Search for the cell housing the specified text and yield its [X, Y] center coordinate. 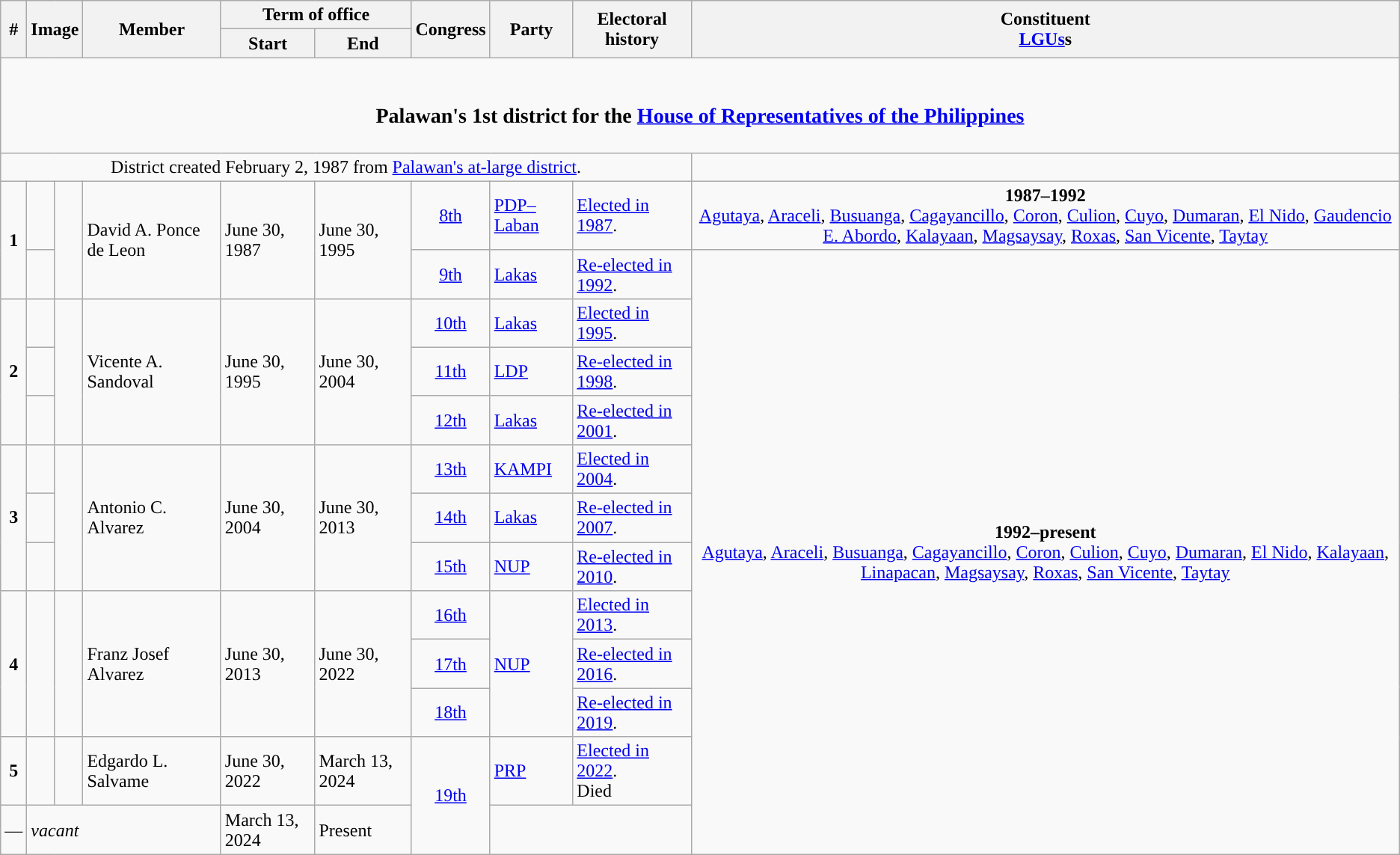
Re-elected in 2019. [632, 712]
— [13, 830]
Re-elected in 1998. [632, 371]
2 [13, 371]
PDP–Laban [531, 215]
Present [363, 830]
Term of office [316, 15]
18th [450, 712]
Elected in 2004. [632, 468]
Edgardo L. Salvame [152, 771]
Re-elected in 2016. [632, 664]
19th [450, 796]
Elected in 1987. [632, 215]
Start [268, 43]
8th [450, 215]
Member [152, 29]
13th [450, 468]
Elected in 2022.Died [632, 771]
17th [450, 664]
LDP [531, 371]
Re-elected in 2010. [632, 567]
Vicente A. Sandoval [152, 371]
9th [450, 274]
14th [450, 518]
11th [450, 371]
End [363, 43]
vacant [124, 830]
12th [450, 420]
ConstituentLGUss [1046, 29]
PRP [531, 771]
Elected in 2013. [632, 615]
Elected in 1995. [632, 323]
15th [450, 567]
KAMPI [531, 468]
Electoral history [632, 29]
1 [13, 239]
Re-elected in 2001. [632, 420]
David A. Ponce de Leon [152, 239]
Party [531, 29]
Re-elected in 1992. [632, 274]
Antonio C. Alvarez [152, 518]
# [13, 29]
June 30, 1987 [268, 239]
District created February 2, 1987 from Palawan's at-large district. [346, 167]
Image [55, 29]
16th [450, 615]
Re-elected in 2007. [632, 518]
Congress [450, 29]
4 [13, 664]
Franz Josef Alvarez [152, 664]
5 [13, 771]
Palawan's 1st district for the House of Representatives of the Philippines [700, 105]
10th [450, 323]
3 [13, 518]
